Return the (X, Y) coordinate for the center point of the cell that contains the specified text.  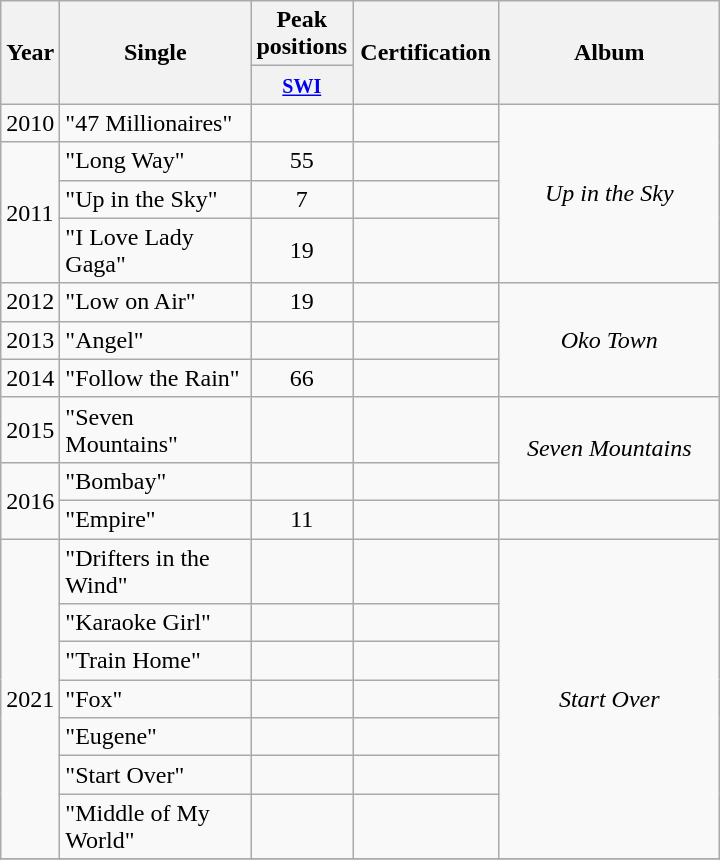
"Up in the Sky" (156, 199)
2014 (30, 378)
Single (156, 52)
66 (302, 378)
2015 (30, 430)
2011 (30, 212)
2013 (30, 340)
"Middle of My World" (156, 826)
Year (30, 52)
2021 (30, 698)
2012 (30, 302)
11 (302, 519)
Up in the Sky (610, 194)
"Angel" (156, 340)
"Long Way" (156, 161)
7 (302, 199)
"Drifters in the Wind" (156, 570)
"Fox" (156, 699)
2016 (30, 500)
"Low on Air" (156, 302)
"Start Over" (156, 775)
"Bombay" (156, 481)
"Eugene" (156, 737)
"Seven Mountains" (156, 430)
55 (302, 161)
"Empire" (156, 519)
"47 Millionaires" (156, 123)
Certification (426, 52)
Seven Mountains (610, 448)
"Train Home" (156, 661)
Oko Town (610, 340)
"Karaoke Girl" (156, 623)
2010 (30, 123)
"I Love Lady Gaga" (156, 250)
Start Over (610, 698)
Album (610, 52)
SWI (302, 85)
"Follow the Rain" (156, 378)
Peak positions (302, 34)
